Provide the (X, Y) coordinate of the cell's center where the given text is located.  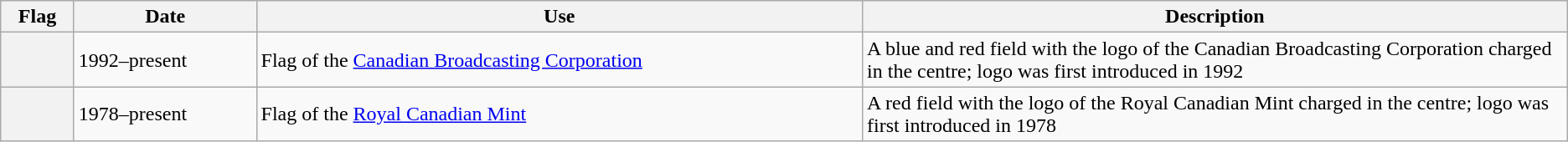
Use (560, 17)
Date (165, 17)
1992–present (165, 60)
Flag of the Canadian Broadcasting Corporation (560, 60)
A red field with the logo of the Royal Canadian Mint charged in the centre; logo was first introduced in 1978 (1215, 114)
Description (1215, 17)
Flag of the Royal Canadian Mint (560, 114)
A blue and red field with the logo of the Canadian Broadcasting Corporation charged in the centre; logo was first introduced in 1992 (1215, 60)
Flag (37, 17)
1978–present (165, 114)
